Identify which cell holds the provided text, then report its (X, Y) central coordinate. 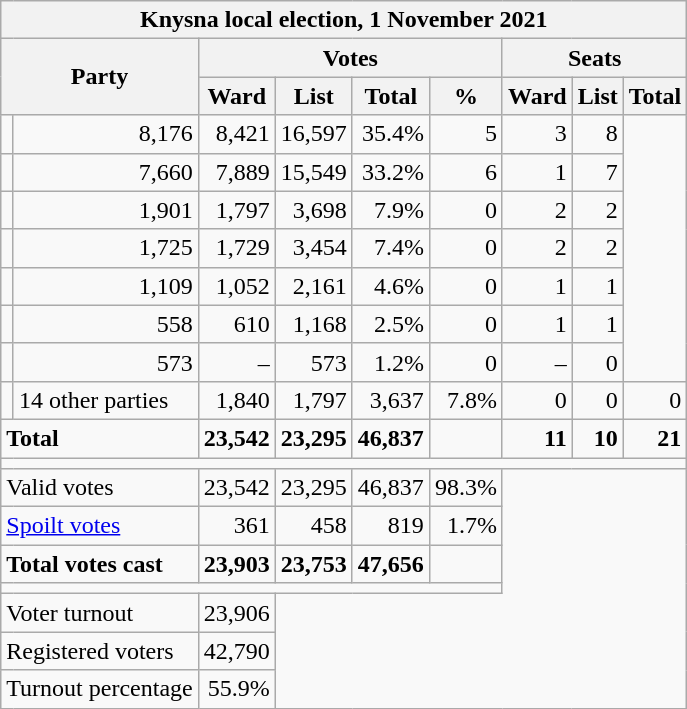
361 (236, 526)
819 (390, 526)
1,901 (106, 210)
1.2% (390, 362)
23,906 (236, 613)
3,637 (390, 400)
Party (100, 77)
1,168 (314, 324)
23,903 (236, 564)
8 (598, 134)
4.6% (390, 286)
7,660 (106, 172)
2,161 (314, 286)
14 other parties (106, 400)
6 (466, 172)
Votes (350, 58)
558 (106, 324)
% (466, 96)
Registered voters (100, 651)
98.3% (466, 488)
8,421 (236, 134)
Valid votes (100, 488)
5 (466, 134)
15,549 (314, 172)
Spoilt votes (100, 526)
10 (598, 438)
33.2% (390, 172)
21 (655, 438)
3,698 (314, 210)
7 (598, 172)
1,109 (106, 286)
42,790 (236, 651)
23,753 (314, 564)
3,454 (314, 248)
1,052 (236, 286)
47,656 (390, 564)
Knysna local election, 1 November 2021 (344, 20)
16,597 (314, 134)
1.7% (466, 526)
Turnout percentage (100, 689)
55.9% (236, 689)
1,725 (106, 248)
Seats (594, 58)
7.9% (390, 210)
7,889 (236, 172)
8,176 (106, 134)
3 (537, 134)
610 (236, 324)
1,729 (236, 248)
35.4% (390, 134)
Total votes cast (100, 564)
458 (314, 526)
11 (537, 438)
Voter turnout (100, 613)
7.8% (466, 400)
7.4% (390, 248)
2.5% (390, 324)
1,840 (236, 400)
